For the text-containing cell, return its midpoint in (x, y) coordinate format. 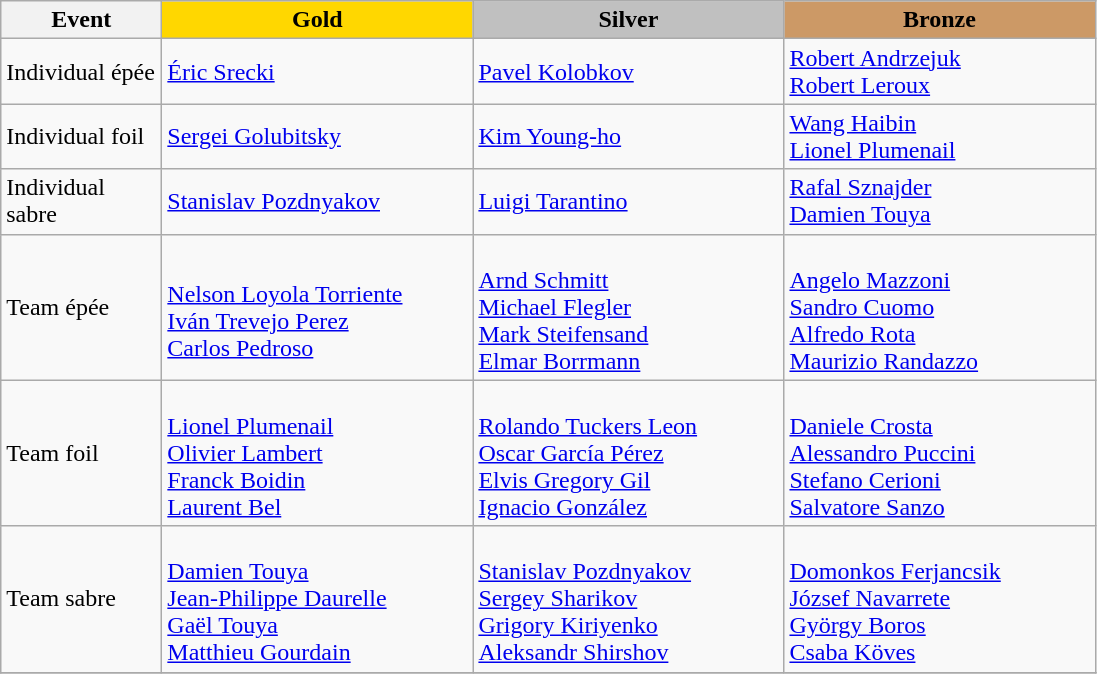
Bronze (940, 20)
Team sabre (82, 599)
Event (82, 20)
Angelo Mazzoni Sandro Cuomo Alfredo Rota Maurizio Randazzo (940, 307)
Daniele Crosta Alessandro Puccini Stefano Cerioni Salvatore Sanzo (940, 453)
Éric Srecki (318, 72)
Team foil (82, 453)
Wang Haibin Lionel Plumenail (940, 136)
Luigi Tarantino (628, 202)
Rafal Sznajder Damien Touya (940, 202)
Lionel Plumenail Olivier Lambert Franck Boidin Laurent Bel (318, 453)
Individual épée (82, 72)
Pavel Kolobkov (628, 72)
Damien Touya Jean-Philippe Daurelle Gaël Touya Matthieu Gourdain (318, 599)
Stanislav Pozdnyakov Sergey Sharikov Grigory Kiriyenko Aleksandr Shirshov (628, 599)
Individual sabre (82, 202)
Domonkos Ferjancsik József Navarrete György Boros Csaba Köves (940, 599)
Robert Andrzejuk Robert Leroux (940, 72)
Stanislav Pozdnyakov (318, 202)
Arnd Schmitt Michael Flegler Mark Steifensand Elmar Borrmann (628, 307)
Team épée (82, 307)
Rolando Tuckers Leon Oscar García Pérez Elvis Gregory Gil Ignacio González (628, 453)
Individual foil (82, 136)
Kim Young-ho (628, 136)
Nelson Loyola Torriente Iván Trevejo Perez Carlos Pedroso (318, 307)
Gold (318, 20)
Silver (628, 20)
Sergei Golubitsky (318, 136)
